Return (X, Y) of the center of cell containing provided text 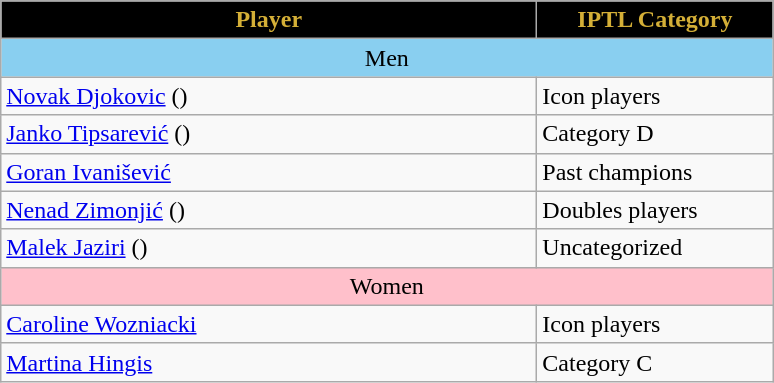
Doubles players (655, 210)
Women (387, 286)
Martina Hingis (269, 362)
Caroline Wozniacki (269, 324)
Player (269, 20)
Men (387, 58)
Nenad Zimonjić () (269, 210)
Malek Jaziri () (269, 248)
Category C (655, 362)
Uncategorized (655, 248)
Category D (655, 134)
Goran Ivanišević (269, 172)
Janko Tipsarević () (269, 134)
IPTL Category (655, 20)
Novak Djokovic () (269, 96)
Past champions (655, 172)
